Detect which cell encompasses the target text, then output its (X, Y) center coordinate. 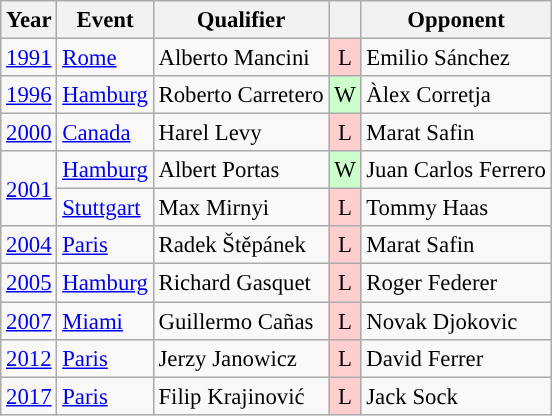
Tommy Haas (456, 208)
Àlex Corretja (456, 95)
2001 (29, 188)
Stuttgart (105, 208)
Albert Portas (241, 170)
1996 (29, 95)
Roberto Carretero (241, 95)
Max Mirnyi (241, 208)
Jerzy Janowicz (241, 358)
Rome (105, 58)
2017 (29, 396)
Opponent (456, 20)
Roger Federer (456, 283)
David Ferrer (456, 358)
2007 (29, 321)
Emilio Sánchez (456, 58)
2000 (29, 133)
Event (105, 20)
Juan Carlos Ferrero (456, 170)
2004 (29, 245)
Richard Gasquet (241, 283)
2005 (29, 283)
2012 (29, 358)
1991 (29, 58)
Jack Sock (456, 396)
Year (29, 20)
Canada (105, 133)
Novak Djokovic (456, 321)
Harel Levy (241, 133)
Filip Krajinović (241, 396)
Qualifier (241, 20)
Radek Štěpánek (241, 245)
Guillermo Cañas (241, 321)
Miami (105, 321)
Alberto Mancini (241, 58)
